Return [x, y] of the center of cell containing provided text 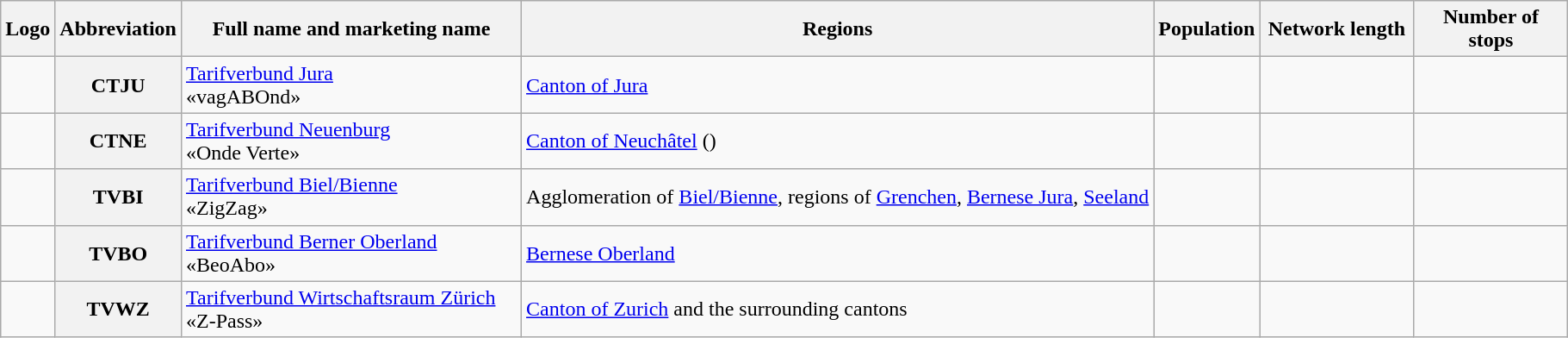
Canton of Zurich and the surrounding cantons [838, 309]
Canton of Neuchâtel () [838, 141]
Population [1207, 29]
Tarifverbund Jura«vagABOnd» [351, 84]
Canton of Jura [838, 84]
Tarifverbund Neuenburg«Onde Verte» [351, 141]
Abbreviation [119, 29]
Tarifverbund Wirtschaftsraum Zürich«Z-Pass» [351, 309]
Tarifverbund Biel/Bienne«ZigZag» [351, 197]
TVBO [119, 253]
Regions [838, 29]
TVWZ [119, 309]
Agglomeration of Biel/Bienne, regions of Grenchen, Bernese Jura, Seeland [838, 197]
Logo [28, 29]
Bernese Oberland [838, 253]
TVBI [119, 197]
CTNE [119, 141]
Number of stops [1491, 29]
Tarifverbund Berner Oberland«BeoAbo» [351, 253]
Network length [1336, 29]
CTJU [119, 84]
Full name and marketing name [351, 29]
